Pinpoint the cell where the given text exists, returning its [X, Y] midpoint coordinate. 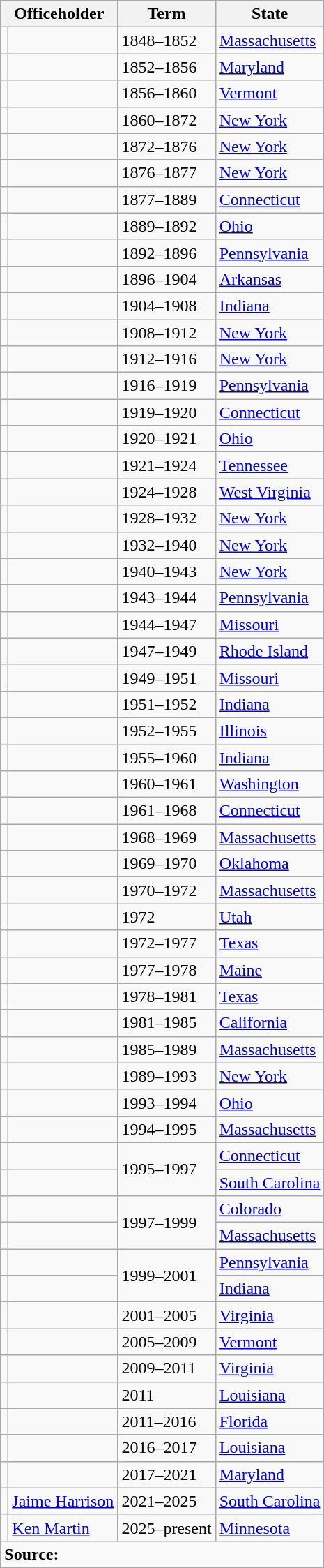
1892–1896 [167, 253]
Colorado [270, 1209]
1944–1947 [167, 625]
Arkansas [270, 279]
1993–1994 [167, 1103]
1876–1877 [167, 173]
1856–1860 [167, 94]
1872–1876 [167, 147]
1969–1970 [167, 864]
Florida [270, 1421]
Minnesota [270, 1528]
Illinois [270, 731]
1981–1985 [167, 1023]
1970–1972 [167, 890]
1977–1978 [167, 970]
1943–1944 [167, 598]
1995–1997 [167, 1169]
1860–1872 [167, 120]
2021–2025 [167, 1501]
2001–2005 [167, 1315]
1949–1951 [167, 678]
1960–1961 [167, 784]
1952–1955 [167, 731]
1978–1981 [167, 996]
Ken Martin [63, 1528]
1908–1912 [167, 333]
1940–1943 [167, 572]
1989–1993 [167, 1076]
1921–1924 [167, 465]
1889–1892 [167, 226]
2016–2017 [167, 1448]
Maine [270, 970]
1919–1920 [167, 412]
1848–1852 [167, 40]
Oklahoma [270, 864]
1912–1916 [167, 359]
1947–1949 [167, 651]
2011–2016 [167, 1421]
1968–1969 [167, 837]
2005–2009 [167, 1342]
Utah [270, 917]
2025–present [167, 1528]
1972–1977 [167, 943]
1994–1995 [167, 1129]
1951–1952 [167, 704]
1961–1968 [167, 811]
1999–2001 [167, 1276]
1920–1921 [167, 439]
Tennessee [270, 465]
Term [167, 14]
Jaime Harrison [63, 1501]
2017–2021 [167, 1474]
1928–1932 [167, 518]
1852–1856 [167, 67]
1972 [167, 917]
1916–1919 [167, 386]
2009–2011 [167, 1368]
1955–1960 [167, 757]
1877–1889 [167, 200]
State [270, 14]
1904–1908 [167, 306]
California [270, 1023]
1997–1999 [167, 1223]
Officeholder [59, 14]
Washington [270, 784]
Source: [162, 1554]
2011 [167, 1395]
Rhode Island [270, 651]
1924–1928 [167, 492]
West Virginia [270, 492]
1896–1904 [167, 279]
1985–1989 [167, 1050]
1932–1940 [167, 545]
